Return the [x, y] coordinate for the center point of the cell that contains the specified text.  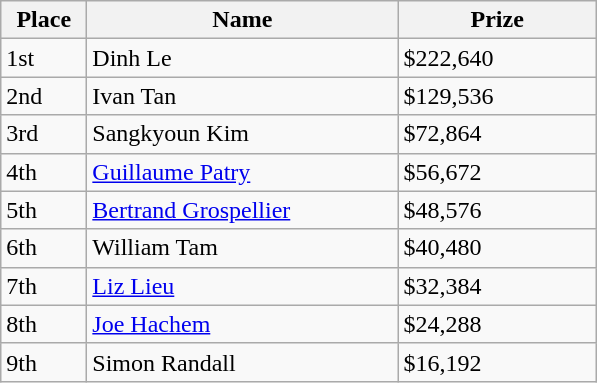
Simon Randall [242, 362]
8th [44, 324]
7th [44, 286]
$40,480 [498, 248]
William Tam [242, 248]
$16,192 [498, 362]
2nd [44, 96]
$222,640 [498, 58]
6th [44, 248]
5th [44, 210]
Joe Hachem [242, 324]
Bertrand Grospellier [242, 210]
3rd [44, 134]
Guillaume Patry [242, 172]
$72,864 [498, 134]
4th [44, 172]
9th [44, 362]
Name [242, 20]
1st [44, 58]
Prize [498, 20]
Sangkyoun Kim [242, 134]
Liz Lieu [242, 286]
Place [44, 20]
Dinh Le [242, 58]
$129,536 [498, 96]
$56,672 [498, 172]
$32,384 [498, 286]
$24,288 [498, 324]
$48,576 [498, 210]
Ivan Tan [242, 96]
